Provide the (x, y) coordinate of the cell's center where the given text is located.  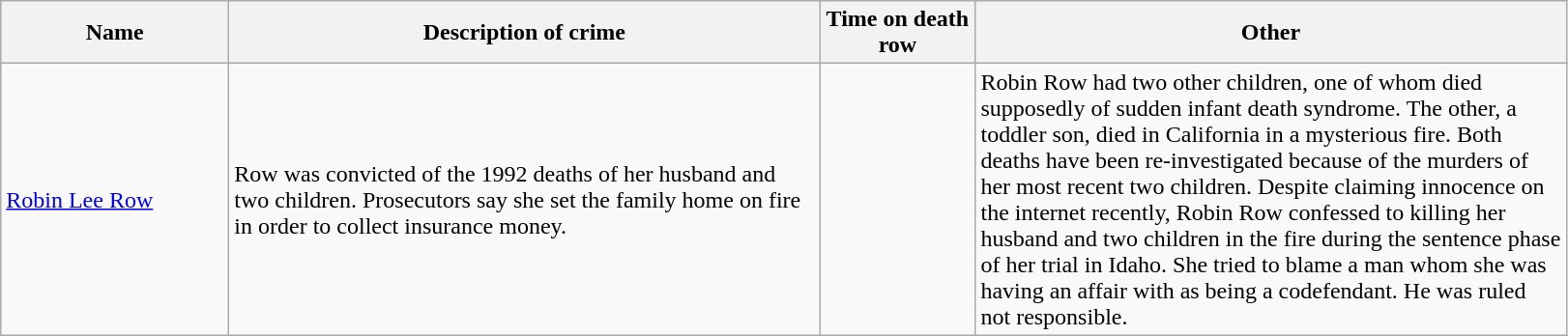
Name (115, 33)
Other (1270, 33)
Time on death row (897, 33)
Description of crime (524, 33)
Robin Lee Row (115, 199)
